Provide the (x, y) coordinate of the cell's center where the given text is located.  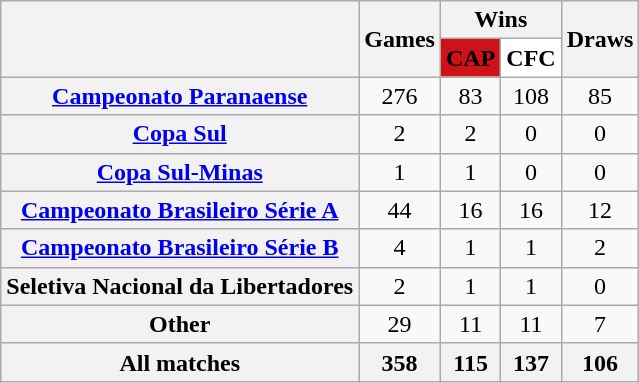
Copa Sul-Minas (180, 172)
Campeonato Paranaense (180, 96)
Campeonato Brasileiro Série B (180, 248)
Copa Sul (180, 134)
Games (400, 39)
All matches (180, 362)
CAP (470, 58)
4 (400, 248)
29 (400, 324)
44 (400, 210)
276 (400, 96)
Seletiva Nacional da Libertadores (180, 286)
115 (470, 362)
Draws (600, 39)
Wins (500, 20)
CFC (531, 58)
7 (600, 324)
106 (600, 362)
83 (470, 96)
Other (180, 324)
137 (531, 362)
85 (600, 96)
108 (531, 96)
12 (600, 210)
Campeonato Brasileiro Série A (180, 210)
358 (400, 362)
